Identify which cell holds the provided text, then report its [x, y] central coordinate. 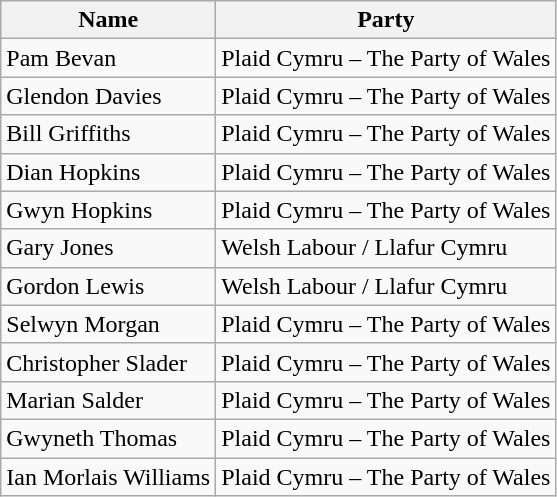
Pam Bevan [108, 58]
Gwyn Hopkins [108, 210]
Glendon Davies [108, 96]
Name [108, 20]
Selwyn Morgan [108, 324]
Gwyneth Thomas [108, 438]
Bill Griffiths [108, 134]
Dian Hopkins [108, 172]
Christopher Slader [108, 362]
Ian Morlais Williams [108, 477]
Gary Jones [108, 248]
Party [386, 20]
Gordon Lewis [108, 286]
Marian Salder [108, 400]
